Provide the (x, y) coordinate of the cell's center where the given text is located.  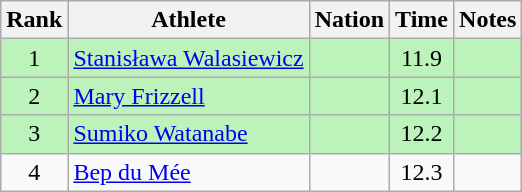
Mary Frizzell (188, 96)
Notes (488, 20)
12.3 (422, 172)
3 (34, 134)
Stanisława Walasiewicz (188, 58)
4 (34, 172)
Rank (34, 20)
1 (34, 58)
12.2 (422, 134)
11.9 (422, 58)
Nation (349, 20)
Bep du Mée (188, 172)
Athlete (188, 20)
Sumiko Watanabe (188, 134)
12.1 (422, 96)
Time (422, 20)
2 (34, 96)
